Scan for the cell matching the given text and deliver its (x, y) coordinate at center. 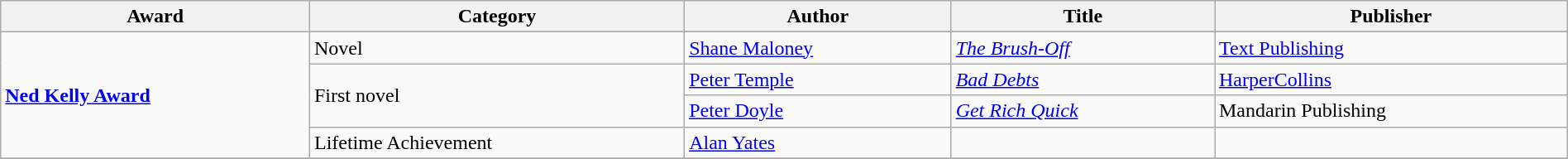
Get Rich Quick (1083, 111)
Alan Yates (818, 142)
Author (818, 17)
The Brush-Off (1083, 48)
Lifetime Achievement (496, 142)
Publisher (1391, 17)
Category (496, 17)
First novel (496, 95)
Ned Kelly Award (155, 95)
Shane Maloney (818, 48)
Text Publishing (1391, 48)
Peter Doyle (818, 111)
HarperCollins (1391, 79)
Award (155, 17)
Mandarin Publishing (1391, 111)
Peter Temple (818, 79)
Novel (496, 48)
Title (1083, 17)
Bad Debts (1083, 79)
